From the cell containing the given text, extract its center point as [x, y] coordinate. 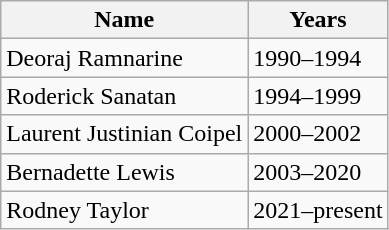
Deoraj Ramnarine [124, 58]
Years [318, 20]
Bernadette Lewis [124, 172]
1994–1999 [318, 96]
Rodney Taylor [124, 210]
Laurent Justinian Coipel [124, 134]
1990–1994 [318, 58]
Roderick Sanatan [124, 96]
2003–2020 [318, 172]
2000–2002 [318, 134]
Name [124, 20]
2021–present [318, 210]
